Return the [X, Y] coordinate for the center point of the cell that contains the specified text.  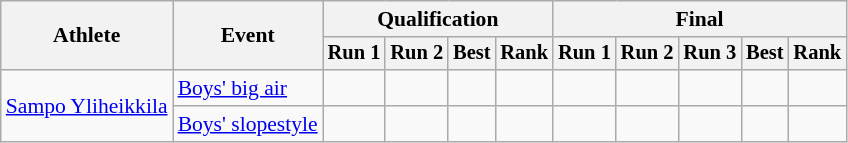
Sampo Yliheikkila [87, 106]
Run 3 [710, 54]
Boys' slopestyle [248, 124]
Event [248, 36]
Boys' big air [248, 88]
Athlete [87, 36]
Qualification [438, 19]
Final [700, 19]
